Return [x, y] of the center of cell containing provided text 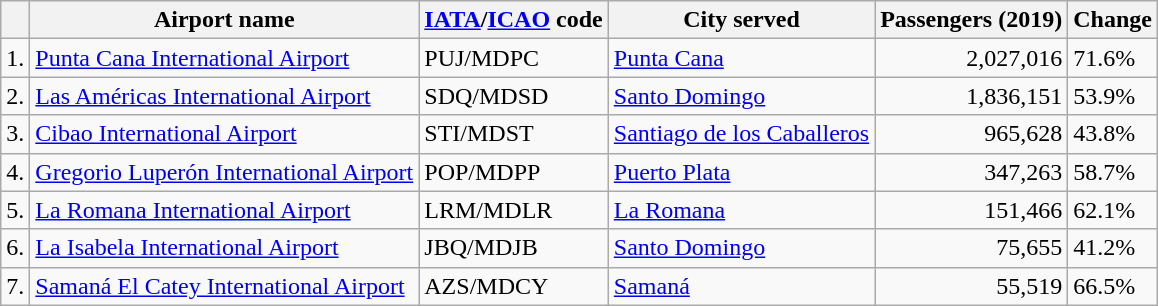
City served [741, 20]
JBQ/MDJB [514, 248]
La Romana [741, 210]
LRM/MDLR [514, 210]
Punta Cana International Airport [224, 58]
41.2% [1113, 248]
Santiago de los Caballeros [741, 134]
Airport name [224, 20]
SDQ/MDSD [514, 96]
Samaná [741, 286]
3. [16, 134]
4. [16, 172]
PUJ/MDPC [514, 58]
1,836,151 [972, 96]
2. [16, 96]
2,027,016 [972, 58]
Samaná El Catey International Airport [224, 286]
1. [16, 58]
62.1% [1113, 210]
965,628 [972, 134]
Las Américas International Airport [224, 96]
La Isabela International Airport [224, 248]
53.9% [1113, 96]
75,655 [972, 248]
Cibao International Airport [224, 134]
43.8% [1113, 134]
POP/MDPP [514, 172]
STI/MDST [514, 134]
347,263 [972, 172]
6. [16, 248]
Punta Cana [741, 58]
58.7% [1113, 172]
AZS/MDCY [514, 286]
IATA/ICAO code [514, 20]
66.5% [1113, 286]
Puerto Plata [741, 172]
55,519 [972, 286]
La Romana International Airport [224, 210]
Change [1113, 20]
151,466 [972, 210]
7. [16, 286]
71.6% [1113, 58]
5. [16, 210]
Gregorio Luperón International Airport [224, 172]
Passengers (2019) [972, 20]
